Capture the cell that displays the provided text and extract its [x, y] central coordinate. 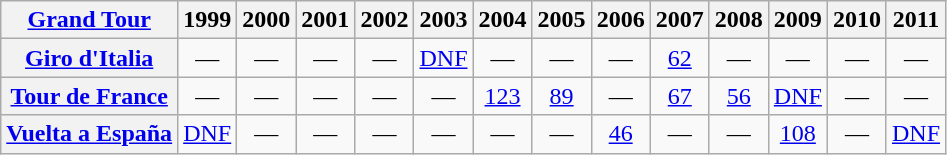
Vuelta a España [90, 134]
Tour de France [90, 96]
46 [620, 134]
1999 [208, 20]
108 [798, 134]
62 [680, 58]
Grand Tour [90, 20]
67 [680, 96]
2007 [680, 20]
89 [562, 96]
2000 [266, 20]
2011 [916, 20]
Giro d'Italia [90, 58]
2006 [620, 20]
123 [502, 96]
2010 [856, 20]
2009 [798, 20]
2004 [502, 20]
2005 [562, 20]
2003 [444, 20]
2002 [384, 20]
2001 [326, 20]
56 [738, 96]
2008 [738, 20]
